Return (x, y) of the center of cell containing provided text 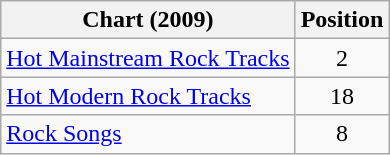
Position (342, 20)
2 (342, 58)
Hot Mainstream Rock Tracks (148, 58)
Hot Modern Rock Tracks (148, 96)
Chart (2009) (148, 20)
18 (342, 96)
8 (342, 134)
Rock Songs (148, 134)
